Extract the [X, Y] coordinate from the center of the cell holding the provided text.  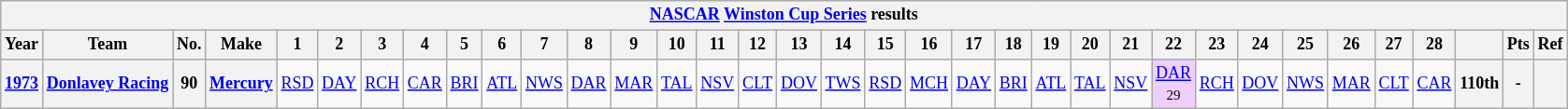
NASCAR Winston Cup Series results [784, 15]
28 [1434, 45]
8 [589, 45]
16 [929, 45]
6 [502, 45]
7 [544, 45]
20 [1090, 45]
21 [1131, 45]
Pts [1518, 45]
11 [718, 45]
13 [799, 45]
15 [885, 45]
5 [464, 45]
14 [843, 45]
24 [1260, 45]
No. [189, 45]
MCH [929, 84]
2 [339, 45]
17 [973, 45]
Ref [1550, 45]
1 [297, 45]
Donlavey Racing [107, 84]
9 [634, 45]
DAR29 [1174, 84]
Team [107, 45]
25 [1305, 45]
Make [241, 45]
Year [22, 45]
23 [1216, 45]
TWS [843, 84]
Mercury [241, 84]
12 [757, 45]
DAR [589, 84]
4 [425, 45]
19 [1051, 45]
10 [677, 45]
18 [1014, 45]
- [1518, 84]
22 [1174, 45]
27 [1393, 45]
1973 [22, 84]
26 [1351, 45]
110th [1479, 84]
90 [189, 84]
3 [382, 45]
